Find where the given text appears and provide that cell's center as [x, y] coordinate. 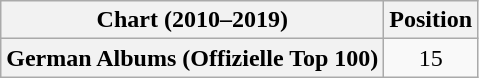
Position [431, 20]
Chart (2010–2019) [192, 20]
15 [431, 58]
German Albums (Offizielle Top 100) [192, 58]
